Pinpoint the cell where the given text exists, returning its (x, y) midpoint coordinate. 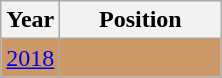
Year (30, 20)
2018 (30, 58)
Position (140, 20)
